Identify which cell holds the provided text, then report its [X, Y] central coordinate. 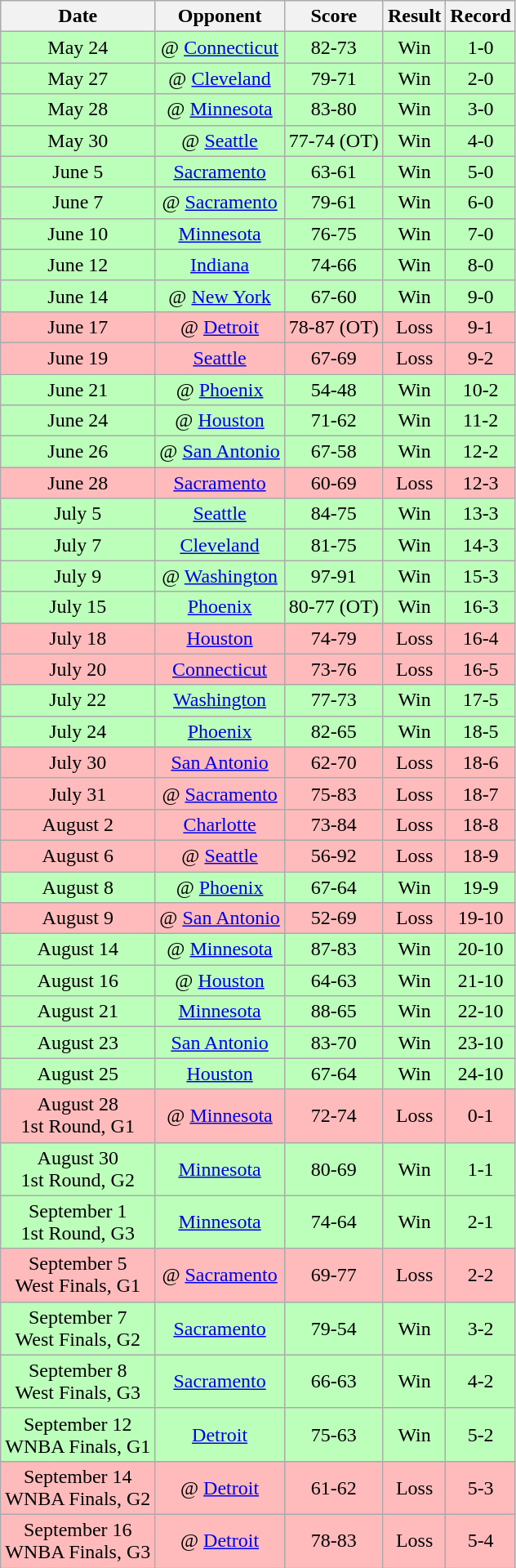
52-69 [333, 918]
12-3 [481, 483]
81-75 [333, 545]
87-83 [333, 949]
8-0 [481, 265]
64-63 [333, 981]
May 28 [78, 109]
73-84 [333, 824]
July 30 [78, 762]
5-2 [481, 1435]
July 22 [78, 700]
75-63 [333, 1435]
July 31 [78, 793]
78-83 [333, 1541]
19-9 [481, 887]
September 7 West Finals, G2 [78, 1329]
6-0 [481, 203]
56-92 [333, 855]
54-48 [333, 390]
75-83 [333, 793]
August 28 1st Round, G1 [78, 1116]
Opponent [220, 16]
73-76 [333, 669]
September 5 West Finals, G1 [78, 1275]
July 24 [78, 731]
July 18 [78, 638]
September 14 WNBA Finals, G2 [78, 1487]
67-58 [333, 452]
May 30 [78, 141]
15-3 [481, 576]
63-61 [333, 172]
16-4 [481, 638]
18-9 [481, 855]
September 1 1st Round, G3 [78, 1222]
24-10 [481, 1074]
82-65 [333, 731]
August 14 [78, 949]
77-74 (OT) [333, 141]
76-75 [333, 234]
79-61 [333, 203]
August 2 [78, 824]
69-77 [333, 1275]
@ Cleveland [220, 78]
82-73 [333, 47]
August 16 [78, 981]
4-2 [481, 1381]
66-63 [333, 1381]
August 25 [78, 1074]
Score [333, 16]
June 17 [78, 327]
August 23 [78, 1043]
June 14 [78, 296]
June 28 [78, 483]
Connecticut [220, 669]
2-0 [481, 78]
June 19 [78, 358]
18-7 [481, 793]
Date [78, 16]
0-1 [481, 1116]
21-10 [481, 981]
May 27 [78, 78]
July 5 [78, 514]
August 6 [78, 855]
June 5 [78, 172]
67-69 [333, 358]
Indiana [220, 265]
10-2 [481, 390]
97-91 [333, 576]
4-0 [481, 141]
72-74 [333, 1116]
2-2 [481, 1275]
18-6 [481, 762]
July 9 [78, 576]
Result [414, 16]
5-4 [481, 1541]
July 20 [78, 669]
80-69 [333, 1168]
3-0 [481, 109]
19-10 [481, 918]
11-2 [481, 421]
July 15 [78, 607]
9-1 [481, 327]
August 9 [78, 918]
June 26 [78, 452]
June 24 [78, 421]
@ Connecticut [220, 47]
5-0 [481, 172]
9-0 [481, 296]
79-54 [333, 1329]
17-5 [481, 700]
9-2 [481, 358]
16-3 [481, 607]
Detroit [220, 1435]
71-62 [333, 421]
June 21 [78, 390]
Record [481, 16]
16-5 [481, 669]
83-80 [333, 109]
80-77 (OT) [333, 607]
23-10 [481, 1043]
74-66 [333, 265]
14-3 [481, 545]
67-60 [333, 296]
20-10 [481, 949]
Washington [220, 700]
Cleveland [220, 545]
September 12 WNBA Finals, G1 [78, 1435]
3-2 [481, 1329]
June 7 [78, 203]
July 7 [78, 545]
74-64 [333, 1222]
@ New York [220, 296]
June 10 [78, 234]
79-71 [333, 78]
13-3 [481, 514]
September 16 WNBA Finals, G3 [78, 1541]
12-2 [481, 452]
@ Washington [220, 576]
August 21 [78, 1012]
74-79 [333, 638]
61-62 [333, 1487]
62-70 [333, 762]
60-69 [333, 483]
2-1 [481, 1222]
Charlotte [220, 824]
June 12 [78, 265]
84-75 [333, 514]
22-10 [481, 1012]
August 8 [78, 887]
1-1 [481, 1168]
August 30 1st Round, G2 [78, 1168]
May 24 [78, 47]
18-8 [481, 824]
88-65 [333, 1012]
5-3 [481, 1487]
78-87 (OT) [333, 327]
September 8 West Finals, G3 [78, 1381]
7-0 [481, 234]
83-70 [333, 1043]
18-5 [481, 731]
77-73 [333, 700]
1-0 [481, 47]
